Determine the (x, y) coordinate at the center of the cell enclosing the given text.  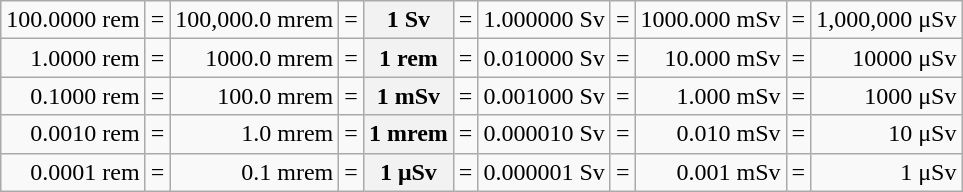
0.000001 Sv (544, 172)
0.1000 rem (73, 96)
10000 μSv (886, 58)
10.000 mSv (710, 58)
100,000.0 mrem (254, 20)
10 μSv (886, 134)
1 mrem (408, 134)
1000.000 mSv (710, 20)
0.001 mSv (710, 172)
1000.0 mrem (254, 58)
100.0 mrem (254, 96)
0.0010 rem (73, 134)
0.000010 Sv (544, 134)
100.0000 rem (73, 20)
0.010000 Sv (544, 58)
1 rem (408, 58)
1.0000 rem (73, 58)
0.010 mSv (710, 134)
1.0 mrem (254, 134)
1.000000 Sv (544, 20)
1.000 mSv (710, 96)
0.0001 rem (73, 172)
0.1 mrem (254, 172)
1,000,000 μSv (886, 20)
1 mSv (408, 96)
1 Sv (408, 20)
0.001000 Sv (544, 96)
1000 μSv (886, 96)
